Pinpoint the cell where the given text exists, returning its (X, Y) midpoint coordinate. 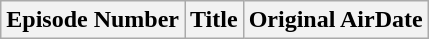
Title (214, 20)
Episode Number (93, 20)
Original AirDate (336, 20)
